Identify which cell holds the provided text, then report its [x, y] central coordinate. 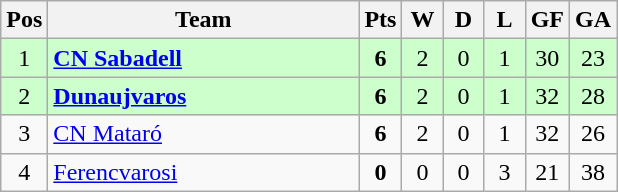
D [464, 20]
CN Mataró [204, 134]
38 [594, 172]
W [422, 20]
23 [594, 58]
Pts [380, 20]
28 [594, 96]
CN Sabadell [204, 58]
GA [594, 20]
L [504, 20]
Team [204, 20]
Pos [24, 20]
4 [24, 172]
30 [547, 58]
GF [547, 20]
Ferencvarosi [204, 172]
21 [547, 172]
26 [594, 134]
Dunaujvaros [204, 96]
